Search for the cell housing the specified text and yield its (x, y) center coordinate. 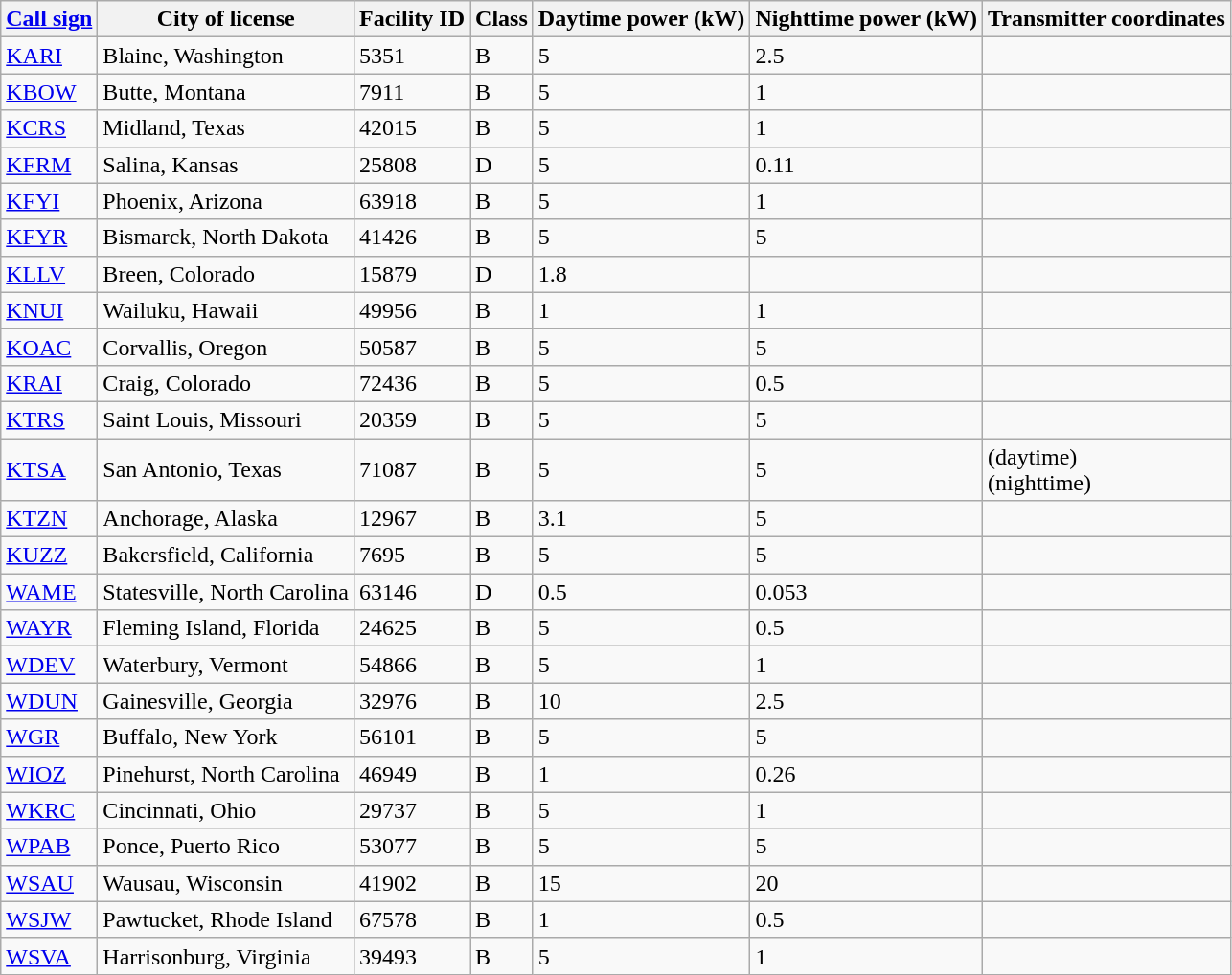
KFYR (50, 238)
City of license (226, 19)
Cincinnati, Ohio (226, 810)
WSAU (50, 883)
WAYR (50, 628)
32976 (412, 701)
7911 (412, 92)
42015 (412, 128)
Transmitter coordinates (1107, 19)
41902 (412, 883)
Blaine, Washington (226, 56)
41426 (412, 238)
Pinehurst, North Carolina (226, 774)
20 (866, 883)
Saint Louis, Missouri (226, 419)
71087 (412, 469)
15879 (412, 274)
San Antonio, Texas (226, 469)
0.053 (866, 592)
Wausau, Wisconsin (226, 883)
39493 (412, 956)
1.8 (642, 274)
56101 (412, 737)
KCRS (50, 128)
0.11 (866, 165)
Daytime power (kW) (642, 19)
50587 (412, 347)
KTZN (50, 519)
Class (502, 19)
KFRM (50, 165)
Facility ID (412, 19)
KNUI (50, 310)
WPAB (50, 847)
5351 (412, 56)
10 (642, 701)
Salina, Kansas (226, 165)
(daytime) (nighttime) (1107, 469)
3.1 (642, 519)
20359 (412, 419)
49956 (412, 310)
Wailuku, Hawaii (226, 310)
63146 (412, 592)
Ponce, Puerto Rico (226, 847)
WAME (50, 592)
Corvallis, Oregon (226, 347)
KLLV (50, 274)
Fleming Island, Florida (226, 628)
Phoenix, Arizona (226, 201)
WGR (50, 737)
15 (642, 883)
WSJW (50, 919)
Call sign (50, 19)
72436 (412, 383)
0.26 (866, 774)
53077 (412, 847)
63918 (412, 201)
KRAI (50, 383)
Buffalo, New York (226, 737)
67578 (412, 919)
54866 (412, 665)
KARI (50, 56)
Gainesville, Georgia (226, 701)
Anchorage, Alaska (226, 519)
25808 (412, 165)
KTSA (50, 469)
7695 (412, 556)
Statesville, North Carolina (226, 592)
Pawtucket, Rhode Island (226, 919)
KTRS (50, 419)
KUZZ (50, 556)
KOAC (50, 347)
Butte, Montana (226, 92)
Midland, Texas (226, 128)
Harrisonburg, Virginia (226, 956)
46949 (412, 774)
Breen, Colorado (226, 274)
12967 (412, 519)
KFYI (50, 201)
WDEV (50, 665)
Bakersfield, California (226, 556)
WSVA (50, 956)
Craig, Colorado (226, 383)
24625 (412, 628)
Waterbury, Vermont (226, 665)
WDUN (50, 701)
WKRC (50, 810)
29737 (412, 810)
KBOW (50, 92)
Nighttime power (kW) (866, 19)
Bismarck, North Dakota (226, 238)
WIOZ (50, 774)
